Extract the (x, y) coordinate from the center of the cell holding the provided text.  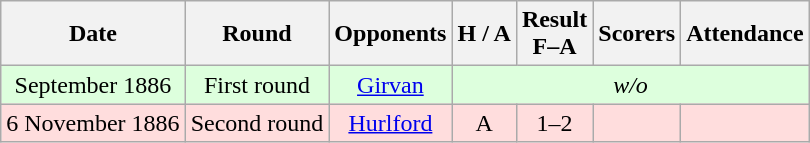
Scorers (637, 34)
Opponents (390, 34)
September 1886 (93, 85)
Date (93, 34)
A (484, 123)
Hurlford (390, 123)
Round (257, 34)
Girvan (390, 85)
ResultF–A (554, 34)
w/o (630, 85)
1–2 (554, 123)
First round (257, 85)
Attendance (745, 34)
6 November 1886 (93, 123)
H / A (484, 34)
Second round (257, 123)
